For the text-containing cell, return its midpoint in (X, Y) coordinate format. 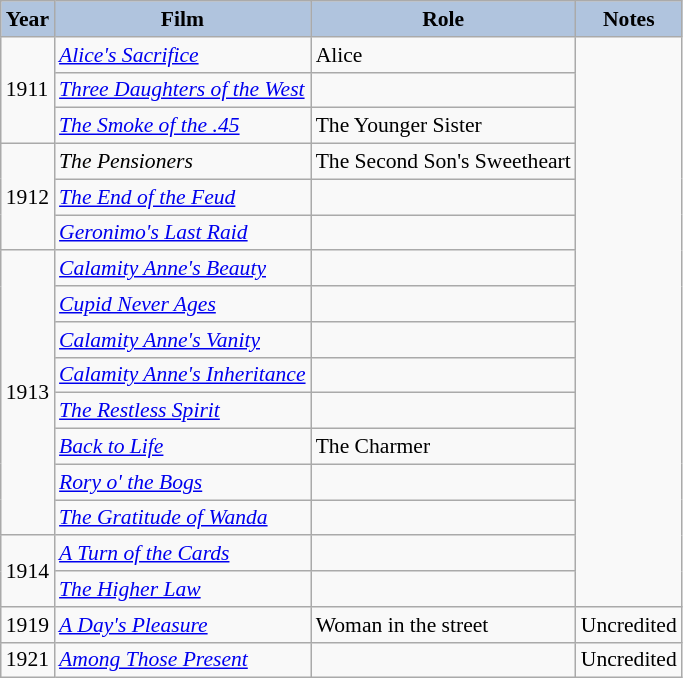
Calamity Anne's Vanity (182, 340)
Geronimo's Last Raid (182, 233)
Back to Life (182, 447)
The Smoke of the .45 (182, 126)
Among Those Present (182, 660)
The Restless Spirit (182, 411)
1912 (28, 198)
Calamity Anne's Inheritance (182, 375)
The Second Son's Sweetheart (444, 162)
The Younger Sister (444, 126)
Cupid Never Ages (182, 304)
A Day's Pleasure (182, 625)
The Gratitude of Wanda (182, 518)
Alice (444, 55)
Year (28, 19)
Alice's Sacrifice (182, 55)
Calamity Anne's Beauty (182, 269)
1914 (28, 572)
Film (182, 19)
Three Daughters of the West (182, 90)
1911 (28, 90)
The Charmer (444, 447)
Role (444, 19)
The End of the Feud (182, 197)
1919 (28, 625)
Woman in the street (444, 625)
The Pensioners (182, 162)
The Higher Law (182, 589)
Rory o' the Bogs (182, 482)
1921 (28, 660)
1913 (28, 394)
Notes (629, 19)
A Turn of the Cards (182, 554)
